Capture the cell that displays the provided text and extract its (X, Y) central coordinate. 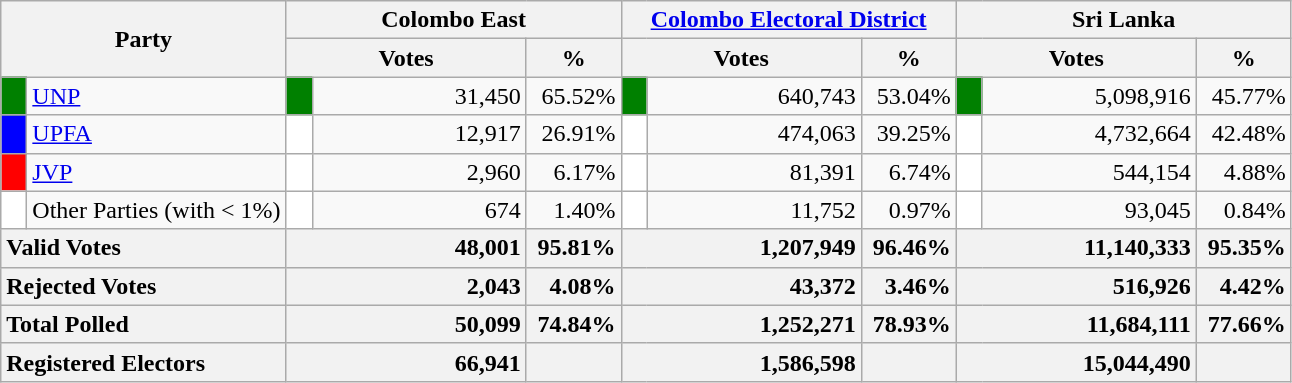
77.66% (1244, 324)
0.97% (908, 210)
2,043 (406, 286)
95.81% (574, 248)
1,252,271 (741, 324)
4.88% (1244, 172)
3.46% (908, 286)
Other Parties (with < 1%) (156, 210)
UPFA (156, 134)
Valid Votes (144, 248)
81,391 (754, 172)
50,099 (406, 324)
UNP (156, 96)
4.08% (574, 286)
640,743 (754, 96)
15,044,490 (1076, 362)
48,001 (406, 248)
43,372 (741, 286)
11,752 (754, 210)
45.77% (1244, 96)
Rejected Votes (144, 286)
31,450 (419, 96)
74.84% (574, 324)
95.35% (1244, 248)
474,063 (754, 134)
66,941 (406, 362)
5,098,916 (1089, 96)
6.17% (574, 172)
4.42% (1244, 286)
674 (419, 210)
JVP (156, 172)
1.40% (574, 210)
Registered Electors (144, 362)
42.48% (1244, 134)
Colombo East (454, 20)
78.93% (908, 324)
2,960 (419, 172)
Total Polled (144, 324)
1,207,949 (741, 248)
0.84% (1244, 210)
65.52% (574, 96)
Party (144, 39)
39.25% (908, 134)
11,684,111 (1076, 324)
93,045 (1089, 210)
516,926 (1076, 286)
4,732,664 (1089, 134)
544,154 (1089, 172)
Colombo Electoral District (788, 20)
53.04% (908, 96)
96.46% (908, 248)
26.91% (574, 134)
12,917 (419, 134)
6.74% (908, 172)
1,586,598 (741, 362)
Sri Lanka (1124, 20)
11,140,333 (1076, 248)
